Identify which cell holds the provided text, then report its (x, y) central coordinate. 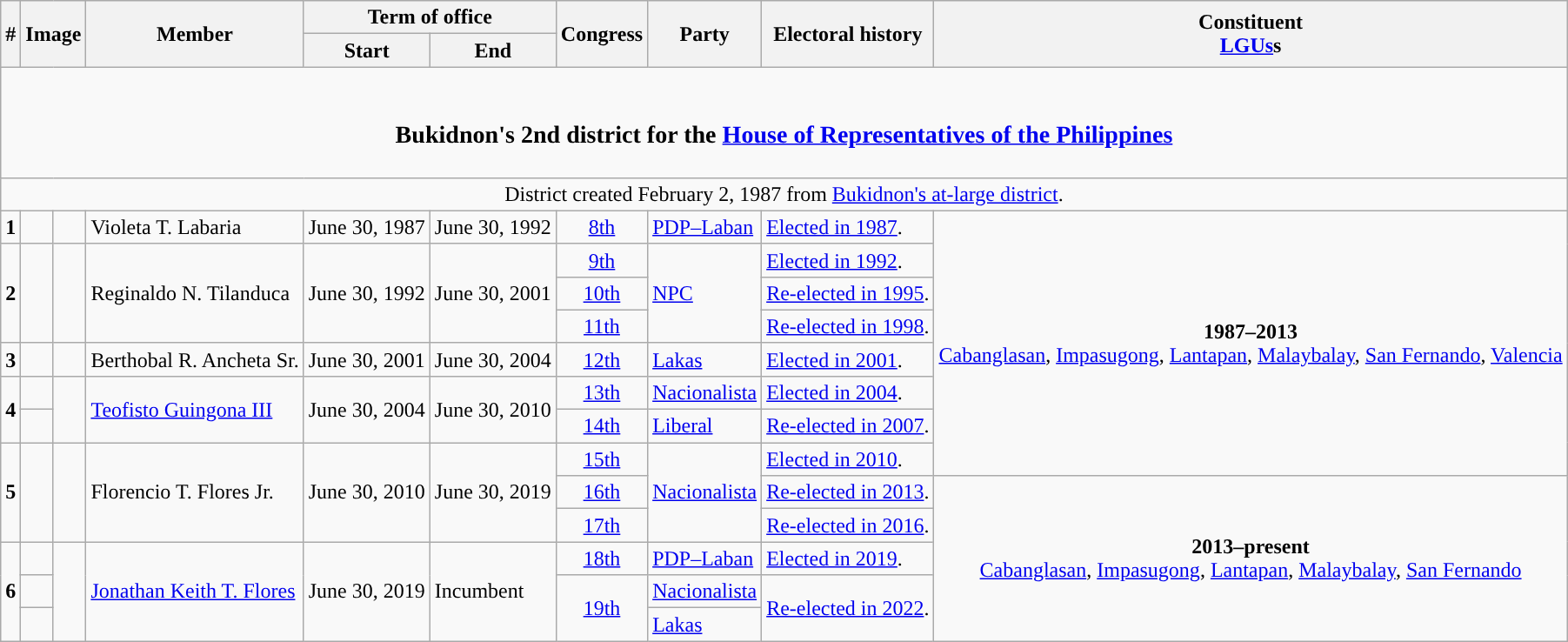
District created February 2, 1987 from Bukidnon's at-large district. (784, 194)
Re-elected in 1998. (848, 326)
19th (602, 608)
10th (602, 293)
# (10, 34)
Bukidnon's 2nd district for the House of Representatives of the Philippines (784, 122)
Congress (602, 34)
Florencio T. Flores Jr. (195, 492)
12th (602, 359)
Electoral history (848, 34)
Reginaldo N. Tilanduca (195, 293)
4 (10, 409)
2 (10, 293)
Jonathan Keith T. Flores (195, 592)
Elected in 1987. (848, 227)
Elected in 2001. (848, 359)
NPC (704, 293)
Re-elected in 2007. (848, 426)
5 (10, 492)
ConstituentLGUss (1251, 34)
Elected in 2010. (848, 459)
Party (704, 34)
16th (602, 492)
17th (602, 525)
Elected in 2019. (848, 558)
Re-elected in 2016. (848, 525)
2013–presentCabanglasan, Impasugong, Lantapan, Malaybalay, San Fernando (1251, 558)
8th (602, 227)
Term of office (430, 17)
Re-elected in 2013. (848, 492)
9th (602, 260)
3 (10, 359)
Member (195, 34)
June 30, 1987 (367, 227)
Incumbent (492, 592)
Start (367, 50)
Berthobal R. Ancheta Sr. (195, 359)
1 (10, 227)
15th (602, 459)
1987–2013Cabanglasan, Impasugong, Lantapan, Malaybalay, San Fernando, Valencia (1251, 343)
Teofisto Guingona III (195, 409)
6 (10, 592)
11th (602, 326)
13th (602, 392)
Liberal (704, 426)
Elected in 2004. (848, 392)
Elected in 1992. (848, 260)
18th (602, 558)
Violeta T. Labaria (195, 227)
Image (54, 34)
Re-elected in 1995. (848, 293)
14th (602, 426)
End (492, 50)
Re-elected in 2022. (848, 608)
